Return the (x, y) coordinate for the center point of the cell that contains the specified text.  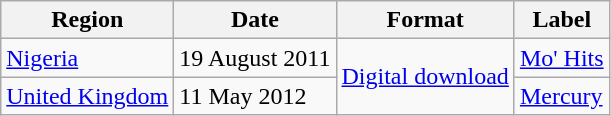
United Kingdom (88, 96)
11 May 2012 (255, 96)
Region (88, 20)
Digital download (425, 77)
19 August 2011 (255, 58)
Label (562, 20)
Mo' Hits (562, 58)
Nigeria (88, 58)
Mercury (562, 96)
Format (425, 20)
Date (255, 20)
